Detect which cell encompasses the target text, then output its [X, Y] center coordinate. 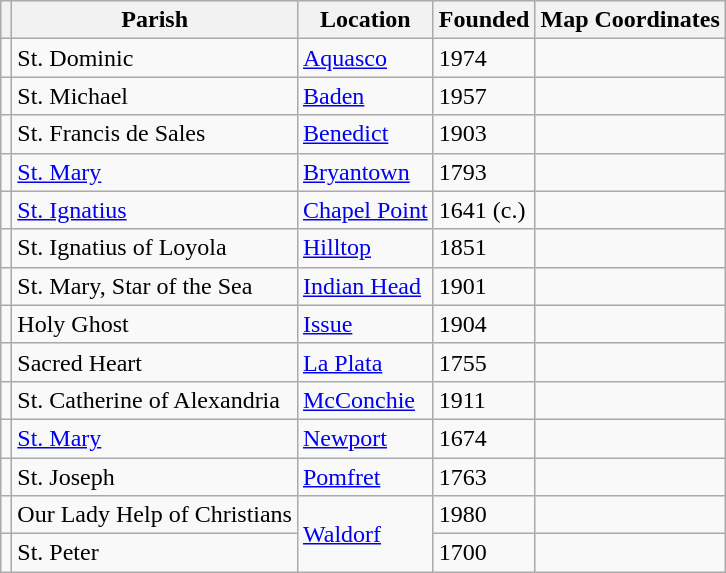
1641 (c.) [484, 210]
1903 [484, 134]
Location [365, 20]
Newport [365, 438]
St. Ignatius [155, 210]
Indian Head [365, 286]
St. Michael [155, 96]
St. Catherine of Alexandria [155, 400]
St. Francis de Sales [155, 134]
Chapel Point [365, 210]
St. Peter [155, 553]
Bryantown [365, 172]
1904 [484, 324]
1980 [484, 515]
Aquasco [365, 58]
Parish [155, 20]
1700 [484, 553]
1957 [484, 96]
1901 [484, 286]
McConchie [365, 400]
1974 [484, 58]
Benedict [365, 134]
Holy Ghost [155, 324]
Baden [365, 96]
St. Ignatius of Loyola [155, 248]
St. Dominic [155, 58]
1911 [484, 400]
Waldorf [365, 534]
1793 [484, 172]
Pomfret [365, 477]
La Plata [365, 362]
Issue [365, 324]
St. Joseph [155, 477]
Our Lady Help of Christians [155, 515]
1851 [484, 248]
1755 [484, 362]
Sacred Heart [155, 362]
Map Coordinates [630, 20]
Hilltop [365, 248]
1763 [484, 477]
Founded [484, 20]
St. Mary, Star of the Sea [155, 286]
1674 [484, 438]
